Return the (x, y) coordinate for the center point of the cell that contains the specified text.  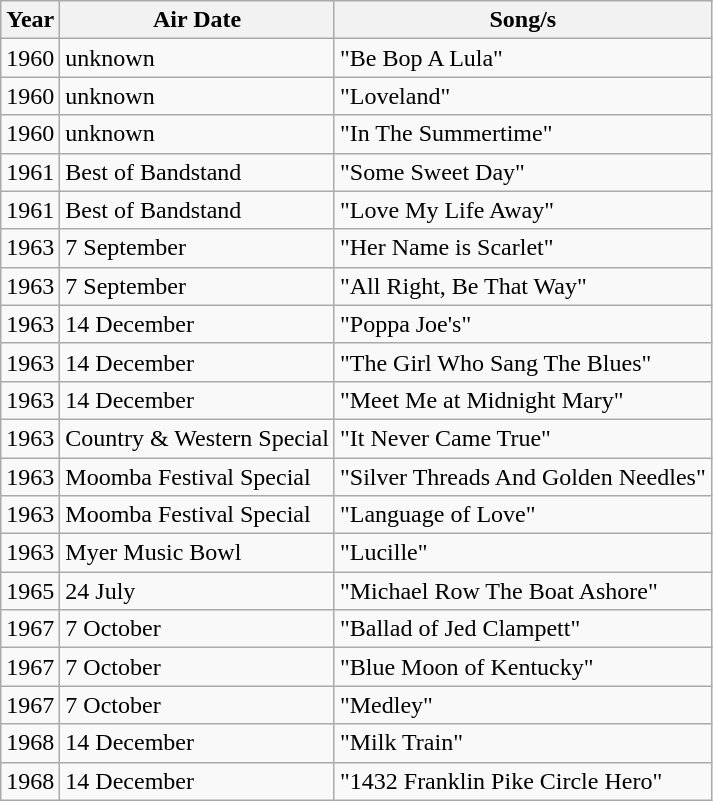
"Her Name is Scarlet" (522, 248)
"Meet Me at Midnight Mary" (522, 400)
"Michael Row The Boat Ashore" (522, 591)
"Milk Train" (522, 743)
"Medley" (522, 705)
"The Girl Who Sang The Blues" (522, 362)
"In The Summertime" (522, 134)
"Poppa Joe's" (522, 324)
Myer Music Bowl (198, 553)
"1432 Franklin Pike Circle Hero" (522, 781)
"Silver Threads And Golden Needles" (522, 477)
"Blue Moon of Kentucky" (522, 667)
"Lucille" (522, 553)
"Loveland" (522, 96)
Air Date (198, 20)
"Language of Love" (522, 515)
"Love My Life Away" (522, 210)
"It Never Came True" (522, 438)
Year (30, 20)
"All Right, Be That Way" (522, 286)
24 July (198, 591)
"Ballad of Jed Clampett" (522, 629)
Country & Western Special (198, 438)
"Some Sweet Day" (522, 172)
"Be Bop A Lula" (522, 58)
1965 (30, 591)
Song/s (522, 20)
